Pinpoint the cell where the given text exists, returning its (X, Y) midpoint coordinate. 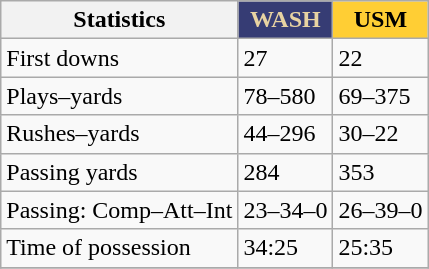
69–375 (380, 96)
27 (286, 58)
44–296 (286, 134)
353 (380, 172)
284 (286, 172)
Plays–yards (120, 96)
Rushes–yards (120, 134)
Passing: Comp–Att–Int (120, 210)
22 (380, 58)
78–580 (286, 96)
23–34–0 (286, 210)
30–22 (380, 134)
25:35 (380, 248)
Passing yards (120, 172)
34:25 (286, 248)
First downs (120, 58)
USM (380, 20)
Statistics (120, 20)
26–39–0 (380, 210)
WASH (286, 20)
Time of possession (120, 248)
